Search for the cell housing the specified text and yield its [x, y] center coordinate. 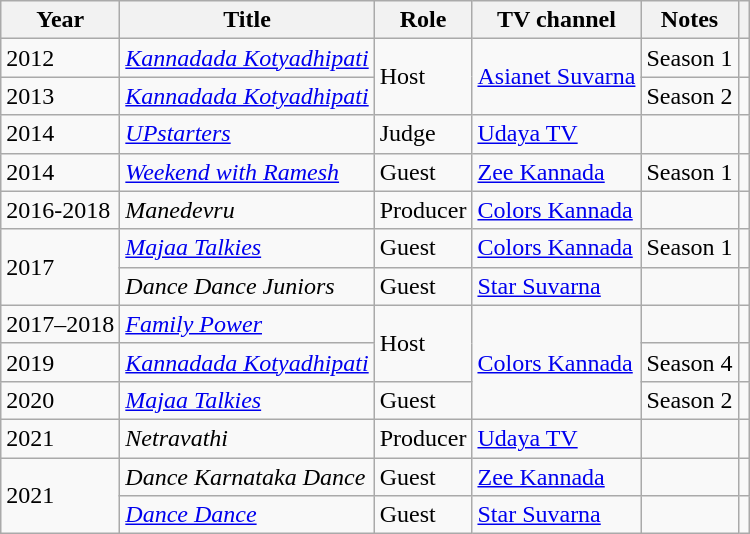
2017–2018 [60, 324]
Weekend with Ramesh [247, 172]
Manedevru [247, 210]
Dance Karnataka Dance [247, 477]
TV channel [556, 20]
Notes [690, 20]
2017 [60, 267]
Title [247, 20]
2013 [60, 96]
Dance Dance [247, 515]
Year [60, 20]
Dance Dance Juniors [247, 286]
Asianet Suvarna [556, 77]
Judge [423, 134]
2016-2018 [60, 210]
Family Power [247, 324]
Role [423, 20]
2019 [60, 362]
UPstarters [247, 134]
Netravathi [247, 438]
Season 4 [690, 362]
2012 [60, 58]
2020 [60, 400]
